Pinpoint the cell where the given text exists, returning its (X, Y) midpoint coordinate. 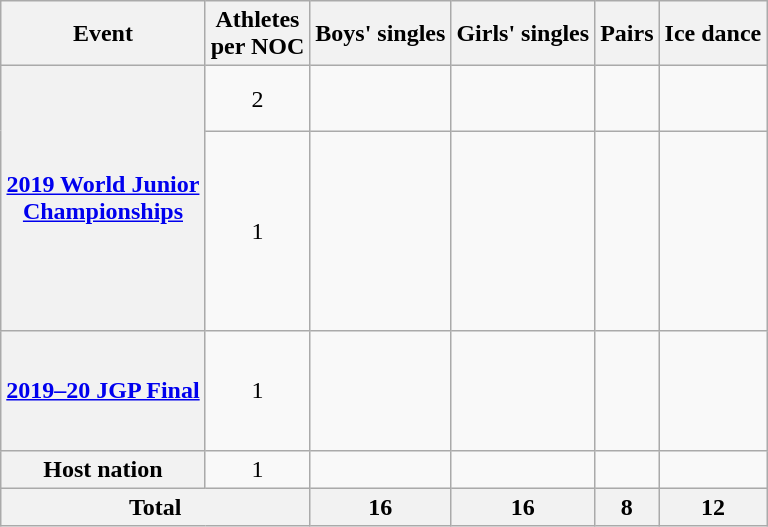
Host nation (103, 469)
Total (156, 507)
Pairs (627, 34)
Girls' singles (523, 34)
12 (713, 507)
Event (103, 34)
2 (258, 98)
2019 World JuniorChampionships (103, 198)
8 (627, 507)
2019–20 JGP Final (103, 390)
Boys' singles (380, 34)
Ice dance (713, 34)
Athletesper NOC (258, 34)
